For the text-containing cell, return its midpoint in [X, Y] coordinate format. 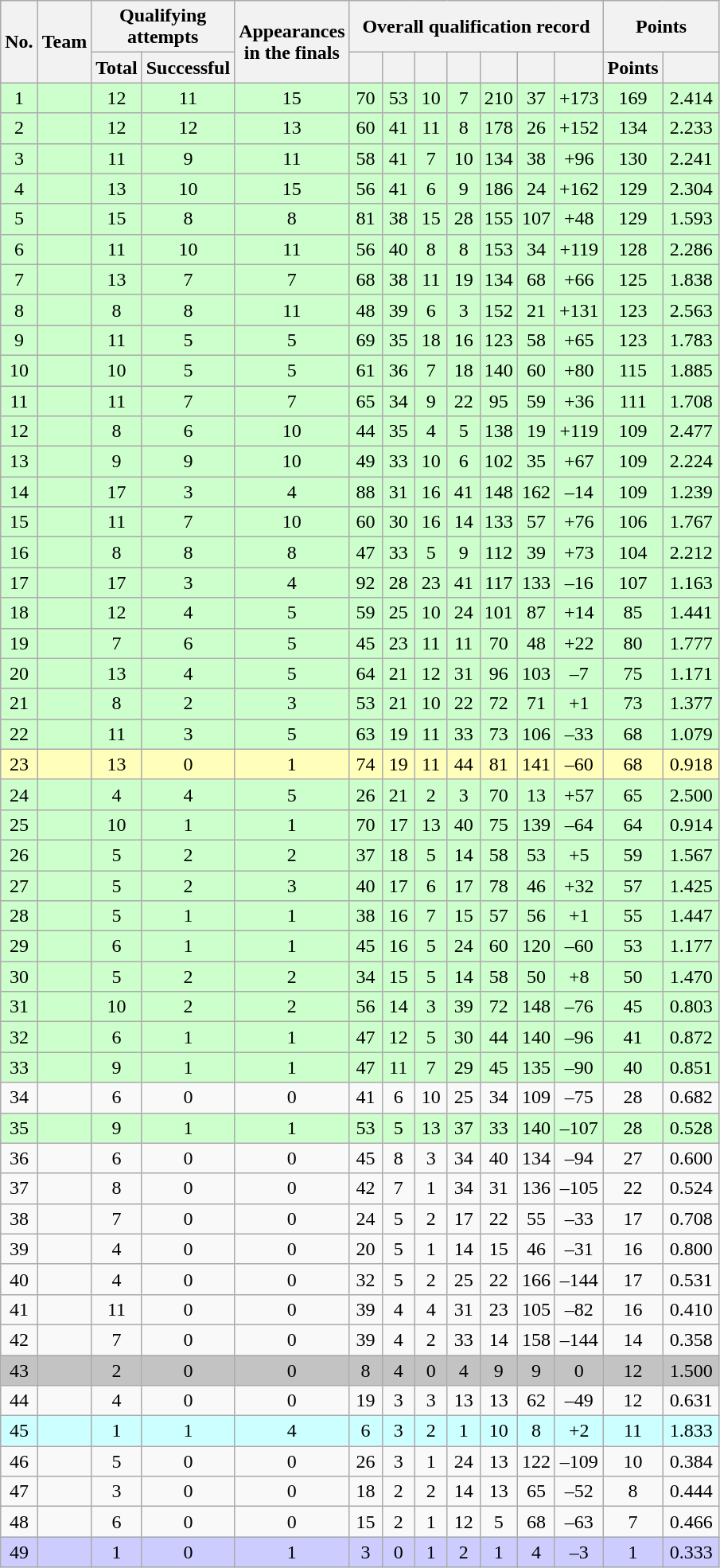
2.241 [691, 158]
92 [366, 583]
63 [366, 734]
0.682 [691, 1098]
Overall qualification record [476, 27]
+173 [579, 98]
135 [536, 1067]
Qualifying attempts [163, 27]
0.524 [691, 1188]
1.708 [691, 400]
69 [366, 340]
–14 [579, 492]
1.767 [691, 522]
0.333 [691, 1552]
0.531 [691, 1279]
169 [633, 98]
2.477 [691, 431]
130 [633, 158]
+57 [579, 794]
117 [498, 583]
+65 [579, 340]
+5 [579, 855]
2.563 [691, 310]
0.466 [691, 1522]
1.441 [691, 613]
–90 [579, 1067]
1.470 [691, 977]
–7 [579, 673]
No. [19, 41]
138 [498, 431]
162 [536, 492]
103 [536, 673]
–16 [579, 583]
–49 [579, 1401]
–64 [579, 825]
1.163 [691, 583]
210 [498, 98]
1.567 [691, 855]
–76 [579, 1007]
–107 [579, 1128]
–75 [579, 1098]
0.803 [691, 1007]
Total [117, 68]
0.918 [691, 764]
87 [536, 613]
178 [498, 128]
62 [536, 1401]
–109 [579, 1461]
2.414 [691, 98]
158 [536, 1340]
152 [498, 310]
0.444 [691, 1492]
0.914 [691, 825]
101 [498, 613]
–3 [579, 1552]
+22 [579, 643]
80 [633, 643]
102 [498, 462]
1.783 [691, 340]
61 [366, 370]
43 [19, 1370]
Appearancesin the finals [292, 41]
–52 [579, 1492]
+131 [579, 310]
+32 [579, 886]
139 [536, 825]
1.177 [691, 946]
2.286 [691, 249]
1.838 [691, 279]
2.500 [691, 794]
+96 [579, 158]
71 [536, 704]
1.079 [691, 734]
1.593 [691, 219]
1.239 [691, 492]
0.631 [691, 1401]
155 [498, 219]
1.377 [691, 704]
+14 [579, 613]
0.600 [691, 1158]
–31 [579, 1249]
136 [536, 1188]
+2 [579, 1431]
0.851 [691, 1067]
+8 [579, 977]
1.777 [691, 643]
166 [536, 1279]
1.425 [691, 886]
2.224 [691, 462]
78 [498, 886]
115 [633, 370]
0.384 [691, 1461]
1.500 [691, 1370]
2.304 [691, 189]
112 [498, 552]
–96 [579, 1037]
+80 [579, 370]
–63 [579, 1522]
95 [498, 400]
–82 [579, 1309]
186 [498, 189]
0.800 [691, 1249]
0.872 [691, 1037]
+152 [579, 128]
105 [536, 1309]
0.410 [691, 1309]
104 [633, 552]
1.885 [691, 370]
125 [633, 279]
–105 [579, 1188]
Team [64, 41]
0.528 [691, 1128]
+76 [579, 522]
74 [366, 764]
85 [633, 613]
128 [633, 249]
153 [498, 249]
1.833 [691, 1431]
88 [366, 492]
1.171 [691, 673]
0.358 [691, 1340]
111 [633, 400]
141 [536, 764]
0.708 [691, 1219]
Successful [188, 68]
96 [498, 673]
+73 [579, 552]
2.233 [691, 128]
+67 [579, 462]
2.212 [691, 552]
120 [536, 946]
1.447 [691, 916]
+66 [579, 279]
–94 [579, 1158]
+162 [579, 189]
122 [536, 1461]
+36 [579, 400]
+48 [579, 219]
